Detect which cell encompasses the target text, then output its [x, y] center coordinate. 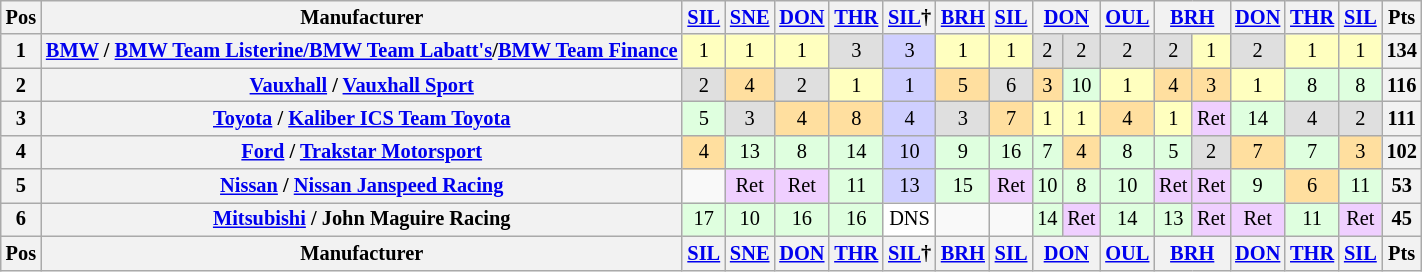
Mitsubishi / John Maguire Racing [362, 219]
Toyota / Kaliber ICS Team Toyota [362, 118]
15 [963, 186]
102 [1402, 152]
Vauxhall / Vauxhall Sport [362, 85]
45 [1402, 219]
DNS [910, 219]
BMW / BMW Team Listerine/BMW Team Labatt's/BMW Team Finance [362, 51]
17 [704, 219]
116 [1402, 85]
134 [1402, 51]
Nissan / Nissan Janspeed Racing [362, 186]
111 [1402, 118]
Ford / Trakstar Motorsport [362, 152]
53 [1402, 186]
